Detect which cell encompasses the target text, then output its (x, y) center coordinate. 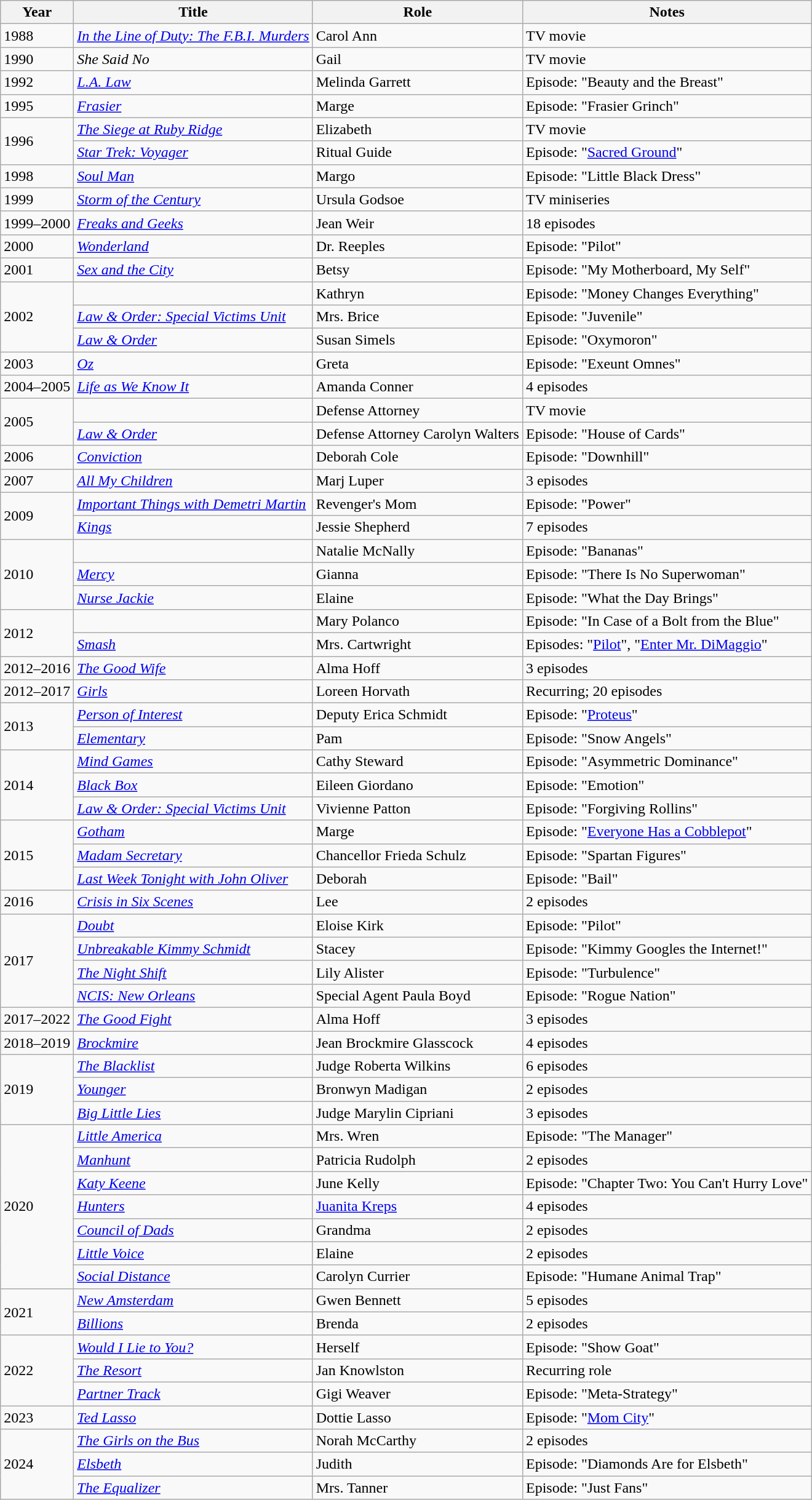
Recurring role (667, 1370)
Social Distance (193, 1277)
2018–2019 (37, 1043)
Mrs. Cartwright (417, 644)
Eileen Giordano (417, 785)
1999–2000 (37, 223)
Episode: "Mom City" (667, 1417)
1988 (37, 36)
Episode: "There Is No Superwoman" (667, 574)
Episode: "Bananas" (667, 551)
Last Week Tonight with John Oliver (193, 879)
Girls (193, 692)
2009 (37, 516)
Stacey (417, 949)
2001 (37, 269)
Episode: "Chapter Two: You Can't Hurry Love" (667, 1183)
Mind Games (193, 762)
Episode: "Show Goat" (667, 1347)
2017–2022 (37, 1019)
Herself (417, 1347)
Freaks and Geeks (193, 223)
Episode: "House of Cards" (667, 434)
2003 (37, 364)
The Resort (193, 1370)
Episode: "Spartan Figures" (667, 855)
Life as We Know It (193, 387)
Partner Track (193, 1394)
Gigi Weaver (417, 1394)
Episode: "What the Day Brings" (667, 597)
The Night Shift (193, 972)
Defense Attorney Carolyn Walters (417, 434)
Frasier (193, 106)
Episode: "Little Black Dress" (667, 176)
Unbreakable Kimmy Schmidt (193, 949)
Gail (417, 59)
The Siege at Ruby Ridge (193, 129)
Jean Weir (417, 223)
Katy Keene (193, 1183)
2013 (37, 727)
Wonderland (193, 246)
2010 (37, 574)
Episode: "Exeunt Omnes" (667, 364)
Role (417, 12)
1996 (37, 141)
2016 (37, 902)
Episode: "Asymmetric Dominance" (667, 762)
Conviction (193, 457)
Episode: "Beauty and the Breast" (667, 82)
Mrs. Brice (417, 317)
Episode: "Frasier Grinch" (667, 106)
Grandma (417, 1230)
Episode: "Kimmy Googles the Internet!" (667, 949)
2012–2017 (37, 692)
Episode: "Rogue Nation" (667, 995)
Judge Roberta Wilkins (417, 1066)
Doubt (193, 925)
Dottie Lasso (417, 1417)
Kings (193, 527)
Episode: "Turbulence" (667, 972)
Deborah Cole (417, 457)
1998 (37, 176)
Mary Polanco (417, 621)
2015 (37, 855)
Episode: "My Motherboard, My Self" (667, 269)
Betsy (417, 269)
Smash (193, 644)
Elsbeth (193, 1464)
2022 (37, 1370)
New Amsterdam (193, 1300)
Susan Simels (417, 340)
In the Line of Duty: The F.B.I. Murders (193, 36)
1992 (37, 82)
2006 (37, 457)
All My Children (193, 481)
5 episodes (667, 1300)
7 episodes (667, 527)
Mrs. Wren (417, 1136)
Episode: "Downhill" (667, 457)
She Said No (193, 59)
Soul Man (193, 176)
Episode: "In Case of a Bolt from the Blue" (667, 621)
Revenger's Mom (417, 504)
Episode: "The Manager" (667, 1136)
Mercy (193, 574)
2012–2016 (37, 668)
Year (37, 12)
June Kelly (417, 1183)
Episode: "Sacred Ground" (667, 153)
Little Voice (193, 1253)
Melinda Garrett (417, 82)
Elizabeth (417, 129)
Lee (417, 902)
Title (193, 12)
Hunters (193, 1207)
Deborah (417, 879)
Nurse Jackie (193, 597)
2020 (37, 1207)
Defense Attorney (417, 410)
Crisis in Six Scenes (193, 902)
Carolyn Currier (417, 1277)
2017 (37, 960)
Little America (193, 1136)
Episode: "Meta-Strategy" (667, 1394)
2023 (37, 1417)
Pam (417, 738)
Madam Secretary (193, 855)
Natalie McNally (417, 551)
Carol Ann (417, 36)
Storm of the Century (193, 199)
6 episodes (667, 1066)
Manhunt (193, 1160)
Notes (667, 12)
Jan Knowlston (417, 1370)
Billions (193, 1323)
Younger (193, 1090)
18 episodes (667, 223)
Person of Interest (193, 715)
Vivienne Patton (417, 808)
Ritual Guide (417, 153)
Cathy Steward (417, 762)
Mrs. Tanner (417, 1488)
Episode: "Just Fans" (667, 1488)
Episode: "Humane Animal Trap" (667, 1277)
Patricia Rudolph (417, 1160)
NCIS: New Orleans (193, 995)
Jessie Shepherd (417, 527)
Episode: "Oxymoron" (667, 340)
Norah McCarthy (417, 1441)
Recurring; 20 episodes (667, 692)
2014 (37, 785)
2024 (37, 1464)
Ursula Godsoe (417, 199)
Eloise Kirk (417, 925)
2012 (37, 632)
The Good Wife (193, 668)
Sex and the City (193, 269)
Episode: "Snow Angels" (667, 738)
Episode: "Everyone Has a Cobblepot" (667, 832)
Episode: "Diamonds Are for Elsbeth" (667, 1464)
Star Trek: Voyager (193, 153)
Council of Dads (193, 1230)
Episode: "Emotion" (667, 785)
Juanita Kreps (417, 1207)
Elementary (193, 738)
2007 (37, 481)
2021 (37, 1312)
2002 (37, 317)
Would I Lie to You? (193, 1347)
Jean Brockmire Glasscock (417, 1043)
Loreen Horvath (417, 692)
Amanda Conner (417, 387)
Episode: "Money Changes Everything" (667, 293)
Margo (417, 176)
2004–2005 (37, 387)
Kathryn (417, 293)
Marj Luper (417, 481)
Brockmire (193, 1043)
Oz (193, 364)
2019 (37, 1090)
Black Box (193, 785)
Dr. Reeples (417, 246)
The Good Fight (193, 1019)
The Blacklist (193, 1066)
Episode: "Power" (667, 504)
Special Agent Paula Boyd (417, 995)
Episode: "Forgiving Rollins" (667, 808)
Greta (417, 364)
Big Little Lies (193, 1113)
Judge Marylin Cipriani (417, 1113)
The Girls on the Bus (193, 1441)
Gianna (417, 574)
Chancellor Frieda Schulz (417, 855)
Gotham (193, 832)
Gwen Bennett (417, 1300)
1990 (37, 59)
1999 (37, 199)
Episodes: "Pilot", "Enter Mr. DiMaggio" (667, 644)
1995 (37, 106)
Bronwyn Madigan (417, 1090)
Episode: "Bail" (667, 879)
Lily Alister (417, 972)
The Equalizer (193, 1488)
2005 (37, 422)
Important Things with Demetri Martin (193, 504)
Ted Lasso (193, 1417)
2000 (37, 246)
Episode: "Juvenile" (667, 317)
Episode: "Proteus" (667, 715)
Judith (417, 1464)
TV miniseries (667, 199)
Deputy Erica Schmidt (417, 715)
Brenda (417, 1323)
L.A. Law (193, 82)
